Find where the given text appears and provide that cell's center as (X, Y) coordinate. 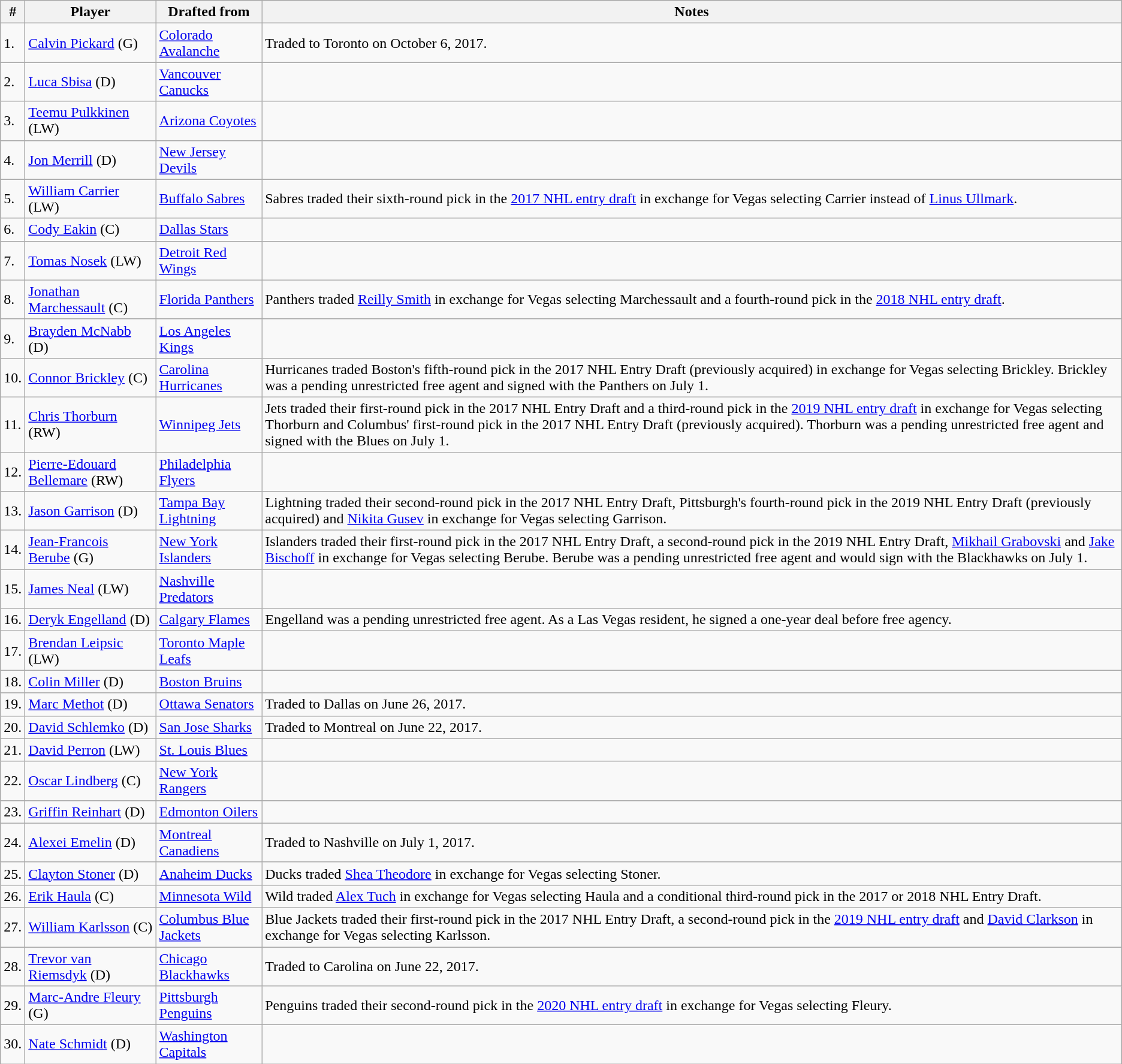
Vancouver Canucks (209, 82)
20. (13, 727)
5. (13, 199)
Washington Capitals (209, 1044)
Alexei Emelin (D) (91, 843)
29. (13, 1006)
19. (13, 704)
13. (13, 511)
Philadelphia Flyers (209, 471)
Traded to Dallas on June 26, 2017. (692, 704)
Drafted from (209, 12)
16. (13, 620)
Jonathan Marchessault (C) (91, 300)
Los Angeles Kings (209, 338)
Jason Garrison (D) (91, 511)
27. (13, 927)
15. (13, 589)
3. (13, 121)
18. (13, 682)
24. (13, 843)
Clayton Stoner (D) (91, 873)
30. (13, 1044)
8. (13, 300)
1. (13, 43)
David Schlemko (D) (91, 727)
Dallas Stars (209, 230)
Montreal Canadiens (209, 843)
Winnipeg Jets (209, 424)
Florida Panthers (209, 300)
Nashville Predators (209, 589)
23. (13, 812)
Traded to Toronto on October 6, 2017. (692, 43)
Minnesota Wild (209, 896)
Luca Sbisa (D) (91, 82)
21. (13, 750)
4. (13, 159)
William Karlsson (C) (91, 927)
Colorado Avalanche (209, 43)
James Neal (LW) (91, 589)
Jean-Francois Berube (G) (91, 550)
Sabres traded their sixth-round pick in the 2017 NHL entry draft in exchange for Vegas selecting Carrier instead of Linus Ullmark. (692, 199)
12. (13, 471)
Calvin Pickard (G) (91, 43)
Traded to Nashville on July 1, 2017. (692, 843)
Pierre-Edouard Bellemare (RW) (91, 471)
Player (91, 12)
17. (13, 651)
William Carrier (LW) (91, 199)
Detroit Red Wings (209, 260)
Brayden McNabb (D) (91, 338)
Panthers traded Reilly Smith in exchange for Vegas selecting Marchessault and a fourth-round pick in the 2018 NHL entry draft. (692, 300)
Marc-Andre Fleury (G) (91, 1006)
New Jersey Devils (209, 159)
Columbus Blue Jackets (209, 927)
Calgary Flames (209, 620)
Erik Haula (C) (91, 896)
Colin Miller (D) (91, 682)
11. (13, 424)
26. (13, 896)
Ottawa Senators (209, 704)
Tomas Nosek (LW) (91, 260)
Chris Thorburn (RW) (91, 424)
Griffin Reinhart (D) (91, 812)
New York Islanders (209, 550)
Pittsburgh Penguins (209, 1006)
25. (13, 873)
Brendan Leipsic (LW) (91, 651)
Marc Methot (D) (91, 704)
Buffalo Sabres (209, 199)
9. (13, 338)
Chicago Blackhawks (209, 966)
Tampa Bay Lightning (209, 511)
Anaheim Ducks (209, 873)
14. (13, 550)
Jon Merrill (D) (91, 159)
Cody Eakin (C) (91, 230)
Wild traded Alex Tuch in exchange for Vegas selecting Haula and a conditional third-round pick in the 2017 or 2018 NHL Entry Draft. (692, 896)
6. (13, 230)
New York Rangers (209, 780)
2. (13, 82)
Deryk Engelland (D) (91, 620)
Ducks traded Shea Theodore in exchange for Vegas selecting Stoner. (692, 873)
St. Louis Blues (209, 750)
7. (13, 260)
Carolina Hurricanes (209, 378)
Teemu Pulkkinen (LW) (91, 121)
Traded to Carolina on June 22, 2017. (692, 966)
San Jose Sharks (209, 727)
Oscar Lindberg (C) (91, 780)
David Perron (LW) (91, 750)
# (13, 12)
28. (13, 966)
Edmonton Oilers (209, 812)
Trevor van Riemsdyk (D) (91, 966)
10. (13, 378)
Notes (692, 12)
Toronto Maple Leafs (209, 651)
Penguins traded their second-round pick in the 2020 NHL entry draft in exchange for Vegas selecting Fleury. (692, 1006)
Engelland was a pending unrestricted free agent. As a Las Vegas resident, he signed a one-year deal before free agency. (692, 620)
Arizona Coyotes (209, 121)
22. (13, 780)
Traded to Montreal on June 22, 2017. (692, 727)
Connor Brickley (C) (91, 378)
Boston Bruins (209, 682)
Nate Schmidt (D) (91, 1044)
